Extract the (x, y) coordinate from the center of the cell holding the provided text.  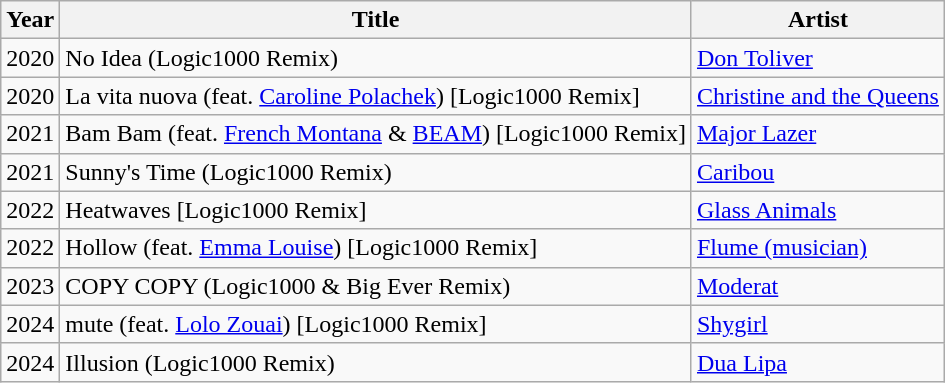
Christine and the Queens (818, 96)
Moderat (818, 286)
Caribou (818, 172)
Major Lazer (818, 134)
Glass Animals (818, 210)
Hollow (feat. Emma Louise) [Logic1000 Remix] (376, 248)
Title (376, 20)
mute (feat. Lolo Zouai) [Logic1000 Remix] (376, 324)
Artist (818, 20)
Illusion (Logic1000 Remix) (376, 362)
Bam Bam (feat. French Montana & BEAM) [Logic1000 Remix] (376, 134)
Heatwaves [Logic1000 Remix] (376, 210)
Year (30, 20)
No Idea (Logic1000 Remix) (376, 58)
Sunny's Time (Logic1000 Remix) (376, 172)
La vita nuova (feat. Caroline Polachek) [Logic1000 Remix] (376, 96)
Don Toliver (818, 58)
COPY COPY (Logic1000 & Big Ever Remix) (376, 286)
Shygirl (818, 324)
Dua Lipa (818, 362)
2023 (30, 286)
Flume (musician) (818, 248)
